Scan for the cell matching the given text and deliver its [X, Y] coordinate at center. 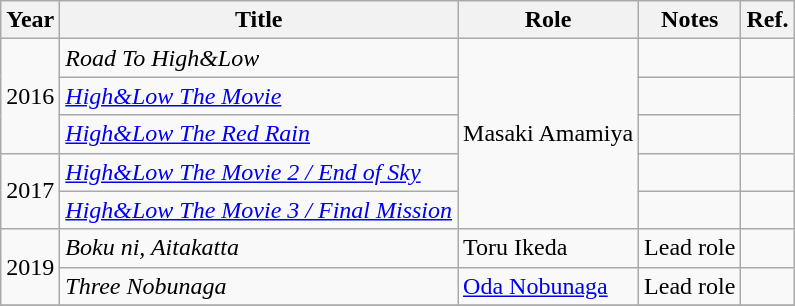
Role [548, 20]
High&Low The Movie 2 / End of Sky [259, 172]
Masaki Amamiya [548, 134]
2017 [30, 191]
2019 [30, 267]
2016 [30, 96]
Title [259, 20]
Oda Nobunaga [548, 286]
Three Nobunaga [259, 286]
High&Low The Movie [259, 96]
Road To High&Low [259, 58]
Boku ni, Aitakatta [259, 248]
High&Low The Red Rain [259, 134]
Toru Ikeda [548, 248]
Notes [690, 20]
High&Low The Movie 3 / Final Mission [259, 210]
Year [30, 20]
Ref. [768, 20]
